Identify which cell holds the provided text, then report its [x, y] central coordinate. 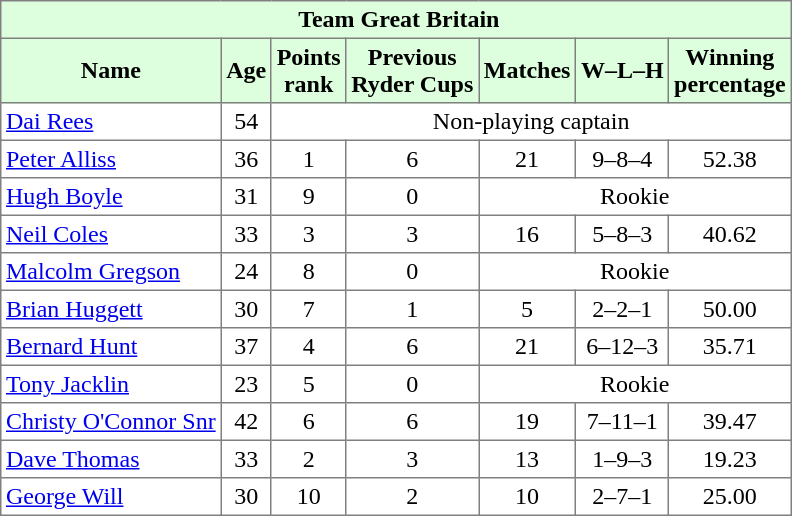
16 [526, 234]
42 [246, 422]
24 [246, 272]
Tony Jacklin [111, 384]
Winningpercentage [730, 70]
9–8–4 [622, 159]
Non-playing captain [530, 122]
7 [308, 309]
9 [308, 197]
Peter Alliss [111, 159]
37 [246, 347]
19 [526, 422]
6–12–3 [622, 347]
31 [246, 197]
Matches [526, 70]
7–11–1 [622, 422]
PreviousRyder Cups [412, 70]
23 [246, 384]
5–8–3 [622, 234]
54 [246, 122]
8 [308, 272]
35.71 [730, 347]
52.38 [730, 159]
Dai Rees [111, 122]
Neil Coles [111, 234]
W–L–H [622, 70]
13 [526, 459]
George Will [111, 497]
Pointsrank [308, 70]
Name [111, 70]
39.47 [730, 422]
2–7–1 [622, 497]
19.23 [730, 459]
2–2–1 [622, 309]
1–9–3 [622, 459]
40.62 [730, 234]
25.00 [730, 497]
Malcolm Gregson [111, 272]
Team Great Britain [396, 20]
Christy O'Connor Snr [111, 422]
Dave Thomas [111, 459]
Brian Huggett [111, 309]
50.00 [730, 309]
Hugh Boyle [111, 197]
Bernard Hunt [111, 347]
Age [246, 70]
4 [308, 347]
36 [246, 159]
